Find where the given text appears and provide that cell's center as (x, y) coordinate. 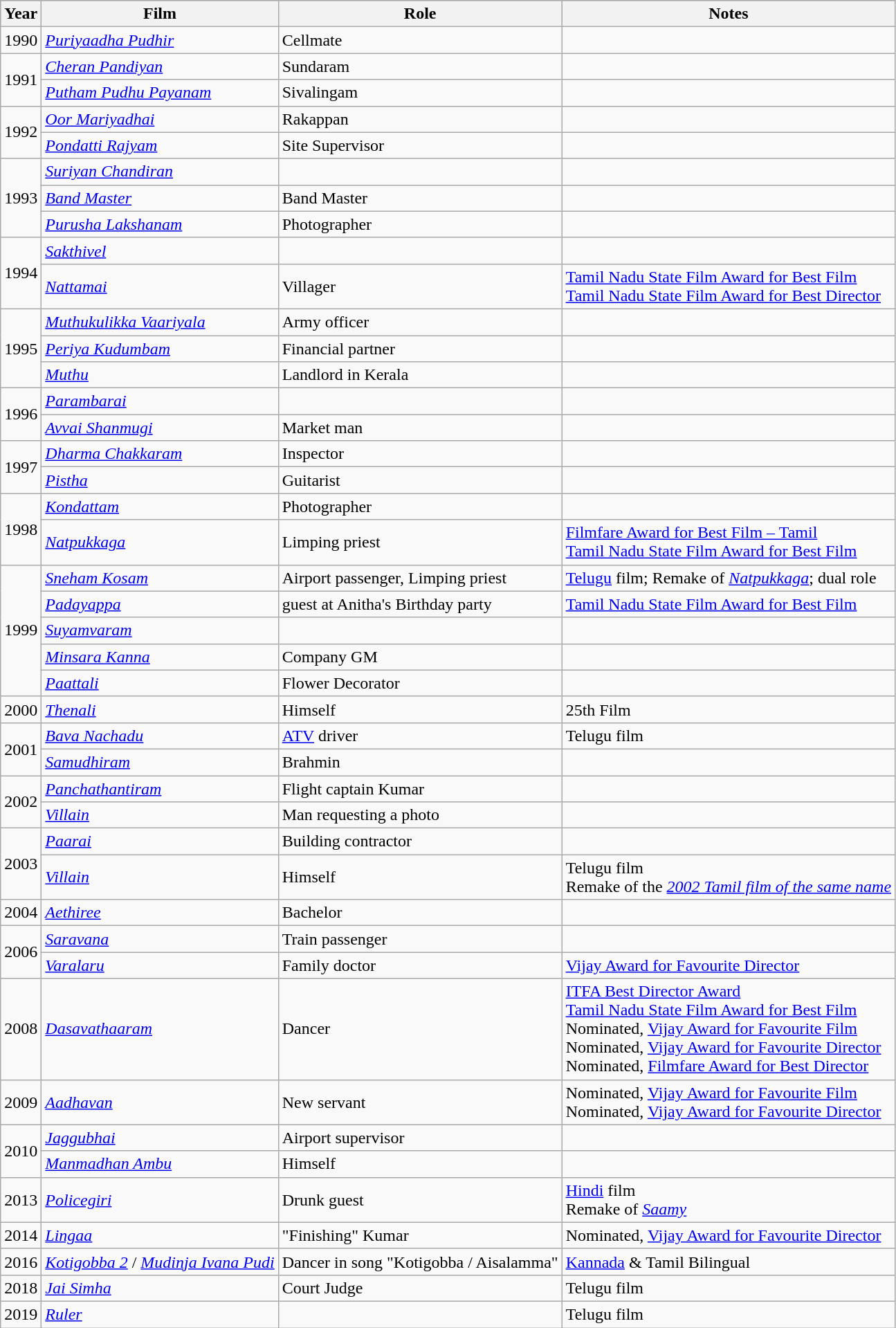
Kotigobba 2 / Mudinja Ivana Pudi (160, 1262)
2001 (21, 749)
Muthu (160, 375)
Pistha (160, 480)
Notes (728, 14)
Sakthivel (160, 251)
Suyamvaram (160, 630)
2003 (21, 864)
2002 (21, 801)
Paarai (160, 842)
Dharma Chakkaram (160, 454)
Kondattam (160, 507)
Oor Mariyadhai (160, 119)
Flower Decorator (420, 683)
Sivalingam (420, 93)
Vijay Award for Favourite Director (728, 965)
Landlord in Kerala (420, 375)
Lingaa (160, 1235)
Filmfare Award for Best Film – Tamil Tamil Nadu State Film Award for Best Film (728, 543)
Villager (420, 286)
Kannada & Tamil Bilingual (728, 1262)
2004 (21, 913)
Ruler (160, 1314)
Court Judge (420, 1288)
Inspector (420, 454)
Muthukulikka Vaariyala (160, 322)
Dancer in song "Kotigobba / Aisalamma" (420, 1262)
Saravana (160, 939)
Aadhavan (160, 1102)
Hindi filmRemake of Saamy (728, 1200)
1995 (21, 348)
Flight captain Kumar (420, 788)
Building contractor (420, 842)
1991 (21, 80)
2019 (21, 1314)
Jaggubhai (160, 1138)
New servant (420, 1102)
1999 (21, 630)
Sneham Kosam (160, 578)
Samudhiram (160, 762)
Drunk guest (420, 1200)
Puriyaadha Pudhir (160, 40)
2014 (21, 1235)
Bachelor (420, 913)
Jai Simha (160, 1288)
Man requesting a photo (420, 815)
Cellmate (420, 40)
Sundaram (420, 66)
1997 (21, 467)
Year (21, 14)
"Finishing" Kumar (420, 1235)
Cheran Pandiyan (160, 66)
Tamil Nadu State Film Award for Best FilmTamil Nadu State Film Award for Best Director (728, 286)
2016 (21, 1262)
2006 (21, 952)
Site Supervisor (420, 145)
Dancer (420, 1029)
Telugu filmRemake of the 2002 Tamil film of the same name (728, 877)
1992 (21, 132)
2000 (21, 709)
Manmadhan Ambu (160, 1164)
Paattali (160, 683)
Army officer (420, 322)
ATV driver (420, 736)
Market man (420, 428)
Limping priest (420, 543)
Airport passenger, Limping priest (420, 578)
Bava Nachadu (160, 736)
Policegiri (160, 1200)
Minsara Kanna (160, 657)
Financial partner (420, 348)
2018 (21, 1288)
Putham Pudhu Payanam (160, 93)
Thenali (160, 709)
Airport supervisor (420, 1138)
2008 (21, 1029)
Parambarai (160, 401)
Padayappa (160, 604)
Suriyan Chandiran (160, 172)
2009 (21, 1102)
Nominated, Vijay Award for Favourite FilmNominated, Vijay Award for Favourite Director (728, 1102)
1994 (21, 273)
Family doctor (420, 965)
Rakappan (420, 119)
Periya Kudumbam (160, 348)
Purusha Lakshanam (160, 224)
Nominated, Vijay Award for Favourite Director (728, 1235)
Varalaru (160, 965)
2013 (21, 1200)
1993 (21, 198)
Film (160, 14)
1990 (21, 40)
Dasavathaaram (160, 1029)
Telugu film; Remake of Natpukkaga; dual role (728, 578)
Pondatti Rajyam (160, 145)
2010 (21, 1151)
1998 (21, 529)
Brahmin (420, 762)
guest at Anitha's Birthday party (420, 604)
Avvai Shanmugi (160, 428)
Panchathantiram (160, 788)
Aethiree (160, 913)
Guitarist (420, 480)
1996 (21, 415)
Tamil Nadu State Film Award for Best Film (728, 604)
Train passenger (420, 939)
Company GM (420, 657)
Nattamai (160, 286)
Role (420, 14)
Natpukkaga (160, 543)
25th Film (728, 709)
